Output the (x, y) coordinate of the center of the cell containing the given text.  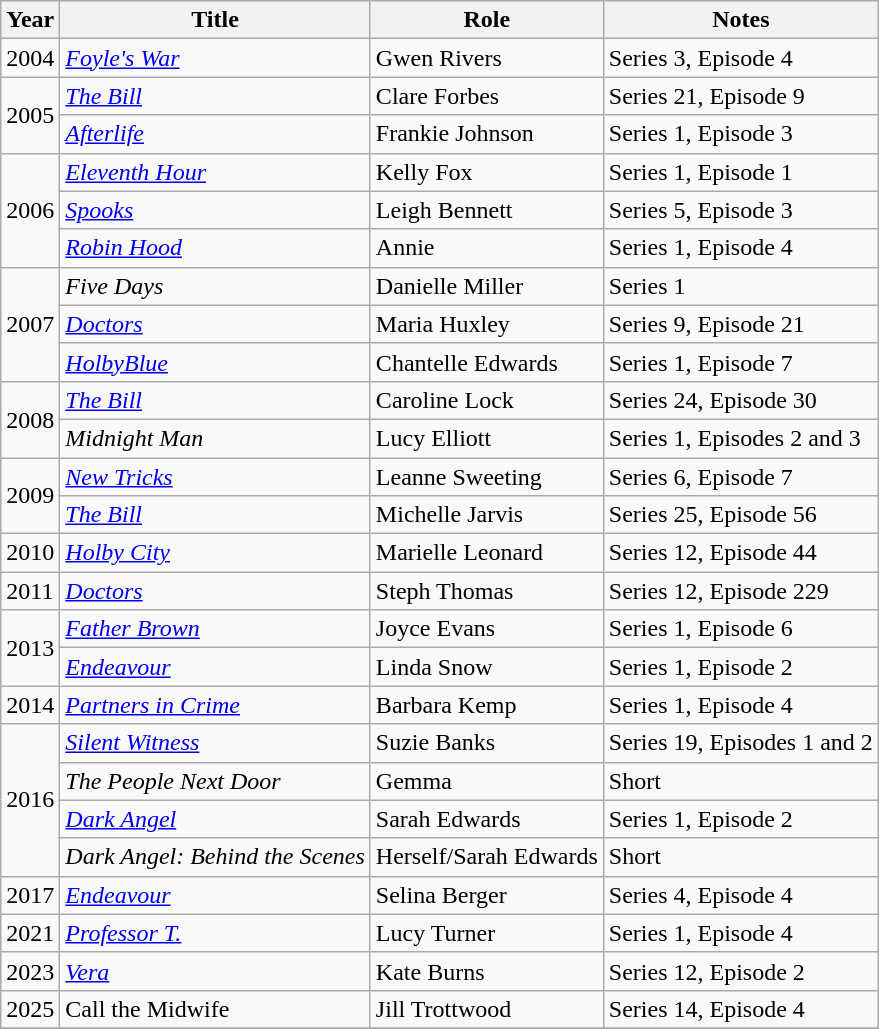
Series 19, Episodes 1 and 2 (740, 743)
Kate Burns (486, 971)
Spooks (216, 210)
Herself/Sarah Edwards (486, 857)
Five Days (216, 286)
Partners in Crime (216, 705)
2008 (30, 419)
Year (30, 20)
Chantelle Edwards (486, 362)
2025 (30, 1009)
Series 1, Episode 7 (740, 362)
2021 (30, 933)
Kelly Fox (486, 172)
Series 12, Episode 44 (740, 553)
Dark Angel: Behind the Scenes (216, 857)
Series 3, Episode 4 (740, 58)
2010 (30, 553)
Maria Huxley (486, 324)
Linda Snow (486, 667)
Series 1, Episode 1 (740, 172)
Series 12, Episode 229 (740, 591)
Annie (486, 248)
2007 (30, 324)
2014 (30, 705)
Silent Witness (216, 743)
2005 (30, 115)
Series 25, Episode 56 (740, 515)
Midnight Man (216, 438)
Selina Berger (486, 895)
Frankie Johnson (486, 134)
Robin Hood (216, 248)
Barbara Kemp (486, 705)
The People Next Door (216, 781)
Suzie Banks (486, 743)
Series 24, Episode 30 (740, 400)
Role (486, 20)
Dark Angel (216, 819)
Title (216, 20)
Foyle's War (216, 58)
Vera (216, 971)
2006 (30, 210)
Lucy Elliott (486, 438)
Series 1, Episodes 2 and 3 (740, 438)
2009 (30, 496)
Danielle Miller (486, 286)
Father Brown (216, 629)
Professor T. (216, 933)
Sarah Edwards (486, 819)
2017 (30, 895)
Series 1, Episode 6 (740, 629)
Eleventh Hour (216, 172)
New Tricks (216, 477)
Gemma (486, 781)
Afterlife (216, 134)
Series 12, Episode 2 (740, 971)
Clare Forbes (486, 96)
Notes (740, 20)
Call the Midwife (216, 1009)
Series 14, Episode 4 (740, 1009)
2011 (30, 591)
Gwen Rivers (486, 58)
Caroline Lock (486, 400)
Steph Thomas (486, 591)
Joyce Evans (486, 629)
HolbyBlue (216, 362)
Series 1 (740, 286)
2023 (30, 971)
Series 6, Episode 7 (740, 477)
Lucy Turner (486, 933)
Leanne Sweeting (486, 477)
Series 4, Episode 4 (740, 895)
2016 (30, 800)
Series 21, Episode 9 (740, 96)
Marielle Leonard (486, 553)
Series 5, Episode 3 (740, 210)
Holby City (216, 553)
2013 (30, 648)
Series 9, Episode 21 (740, 324)
Leigh Bennett (486, 210)
Series 1, Episode 3 (740, 134)
Michelle Jarvis (486, 515)
Jill Trottwood (486, 1009)
2004 (30, 58)
